Scan for the cell matching the given text and deliver its (x, y) coordinate at center. 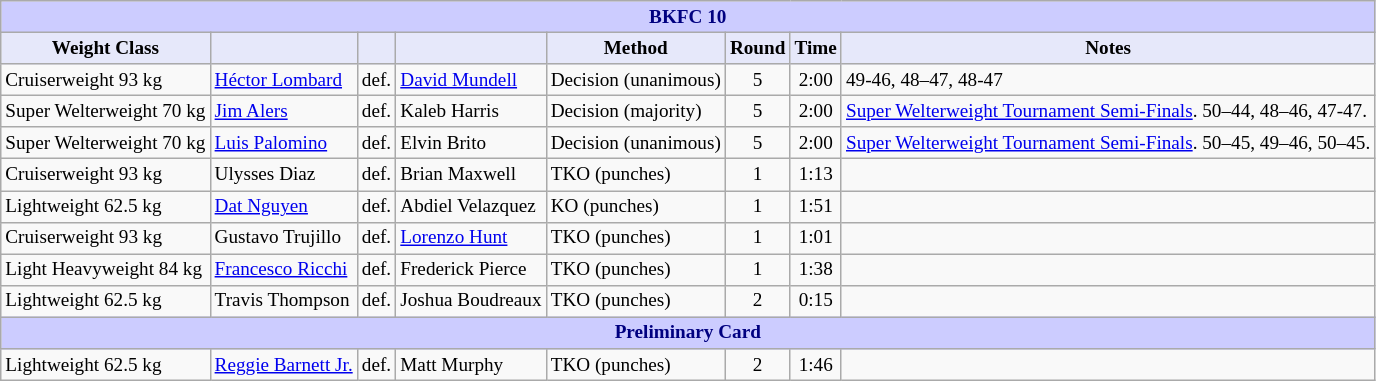
Héctor Lombard (284, 80)
Jim Alers (284, 111)
Travis Thompson (284, 301)
Weight Class (106, 48)
Dat Nguyen (284, 206)
Brian Maxwell (471, 175)
Luis Palomino (284, 143)
Matt Murphy (471, 365)
David Mundell (471, 80)
Light Heavyweight 84 kg (106, 270)
Time (816, 48)
Decision (majority) (636, 111)
Super Welterweight Tournament Semi-Finals. 50–45, 49–46, 50–45. (1108, 143)
Gustavo Trujillo (284, 238)
Elvin Brito (471, 143)
0:15 (816, 301)
1:38 (816, 270)
Francesco Ricchi (284, 270)
Lorenzo Hunt (471, 238)
KO (punches) (636, 206)
BKFC 10 (688, 17)
Super Welterweight Tournament Semi-Finals. 50–44, 48–46, 47-47. (1108, 111)
1:01 (816, 238)
Kaleb Harris (471, 111)
1:46 (816, 365)
Frederick Pierce (471, 270)
Ulysses Diaz (284, 175)
Round (758, 48)
1:51 (816, 206)
1:13 (816, 175)
Abdiel Velazquez (471, 206)
Reggie Barnett Jr. (284, 365)
49-46, 48–47, 48-47 (1108, 80)
Preliminary Card (688, 333)
Method (636, 48)
Joshua Boudreaux (471, 301)
Notes (1108, 48)
